Scan for the cell matching the given text and deliver its (x, y) coordinate at center. 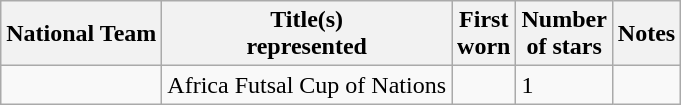
Title(s)represented (307, 34)
Firstworn (484, 34)
National Team (82, 34)
1 (564, 85)
Numberof stars (564, 34)
Africa Futsal Cup of Nations (307, 85)
Notes (646, 34)
